Provide the (X, Y) coordinate of the cell's center where the given text is located.  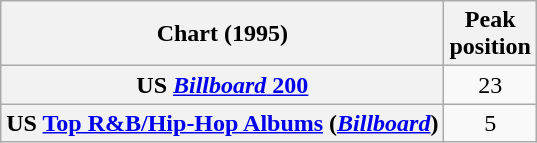
US Billboard 200 (222, 85)
Peakposition (490, 34)
US Top R&B/Hip-Hop Albums (Billboard) (222, 123)
23 (490, 85)
5 (490, 123)
Chart (1995) (222, 34)
